Pinpoint the cell where the given text exists, returning its (x, y) midpoint coordinate. 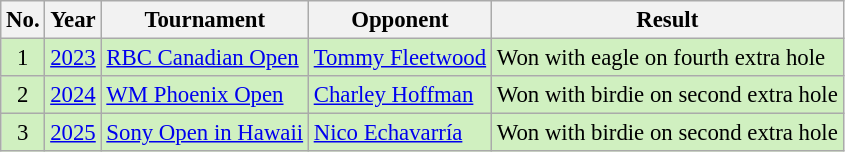
2023 (73, 58)
2024 (73, 95)
3 (23, 133)
Charley Hoffman (400, 95)
Result (667, 20)
No. (23, 20)
Tournament (204, 20)
2 (23, 95)
Tommy Fleetwood (400, 58)
Won with eagle on fourth extra hole (667, 58)
Nico Echavarría (400, 133)
Year (73, 20)
Opponent (400, 20)
RBC Canadian Open (204, 58)
1 (23, 58)
WM Phoenix Open (204, 95)
Sony Open in Hawaii (204, 133)
2025 (73, 133)
